Capture the cell that displays the provided text and extract its (X, Y) central coordinate. 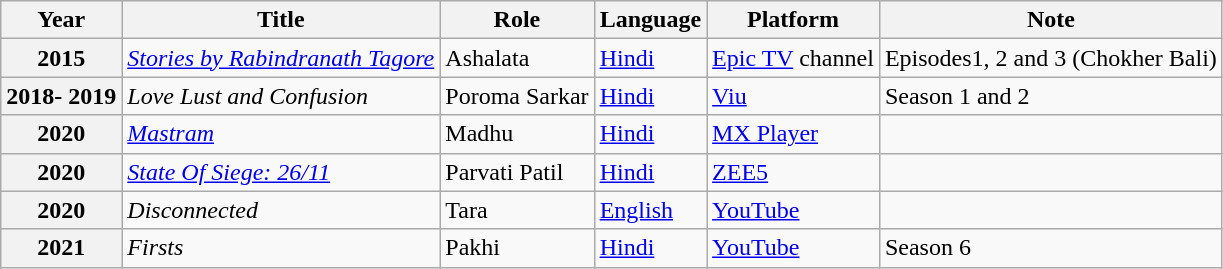
State Of Siege: 26/11 (281, 172)
Episodes1, 2 and 3 (Chokher Bali) (1050, 58)
Season 1 and 2 (1050, 96)
Epic TV channel (794, 58)
Role (517, 20)
2015 (62, 58)
Parvati Patil (517, 172)
Poroma Sarkar (517, 96)
Madhu (517, 134)
Season 6 (1050, 248)
Love Lust and Confusion (281, 96)
Firsts (281, 248)
2018- 2019 (62, 96)
2021 (62, 248)
Tara (517, 210)
ZEE5 (794, 172)
Platform (794, 20)
Year (62, 20)
MX Player (794, 134)
Note (1050, 20)
English (650, 210)
Viu (794, 96)
Language (650, 20)
Title (281, 20)
Mastram (281, 134)
Stories by Rabindranath Tagore (281, 58)
Disconnected (281, 210)
Ashalata (517, 58)
Pakhi (517, 248)
